Identify which cell holds the provided text, then report its [X, Y] central coordinate. 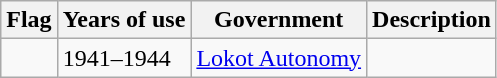
Government [279, 20]
1941–1944 [124, 58]
Lokot Autonomy [279, 58]
Flag [29, 20]
Description [432, 20]
Years of use [124, 20]
